Extract the [x, y] coordinate from the center of the cell holding the provided text.  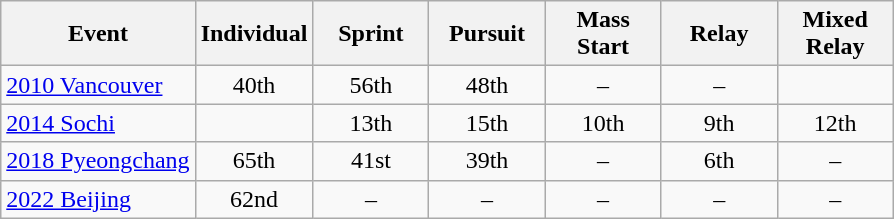
13th [371, 123]
2022 Beijing [98, 199]
15th [487, 123]
56th [371, 85]
2018 Pyeongchang [98, 161]
62nd [254, 199]
Event [98, 34]
48th [487, 85]
Mixed Relay [835, 34]
Pursuit [487, 34]
10th [603, 123]
6th [719, 161]
12th [835, 123]
Mass Start [603, 34]
65th [254, 161]
Relay [719, 34]
40th [254, 85]
39th [487, 161]
Sprint [371, 34]
9th [719, 123]
Individual [254, 34]
2014 Sochi [98, 123]
41st [371, 161]
2010 Vancouver [98, 85]
